Identify which cell holds the provided text, then report its [X, Y] central coordinate. 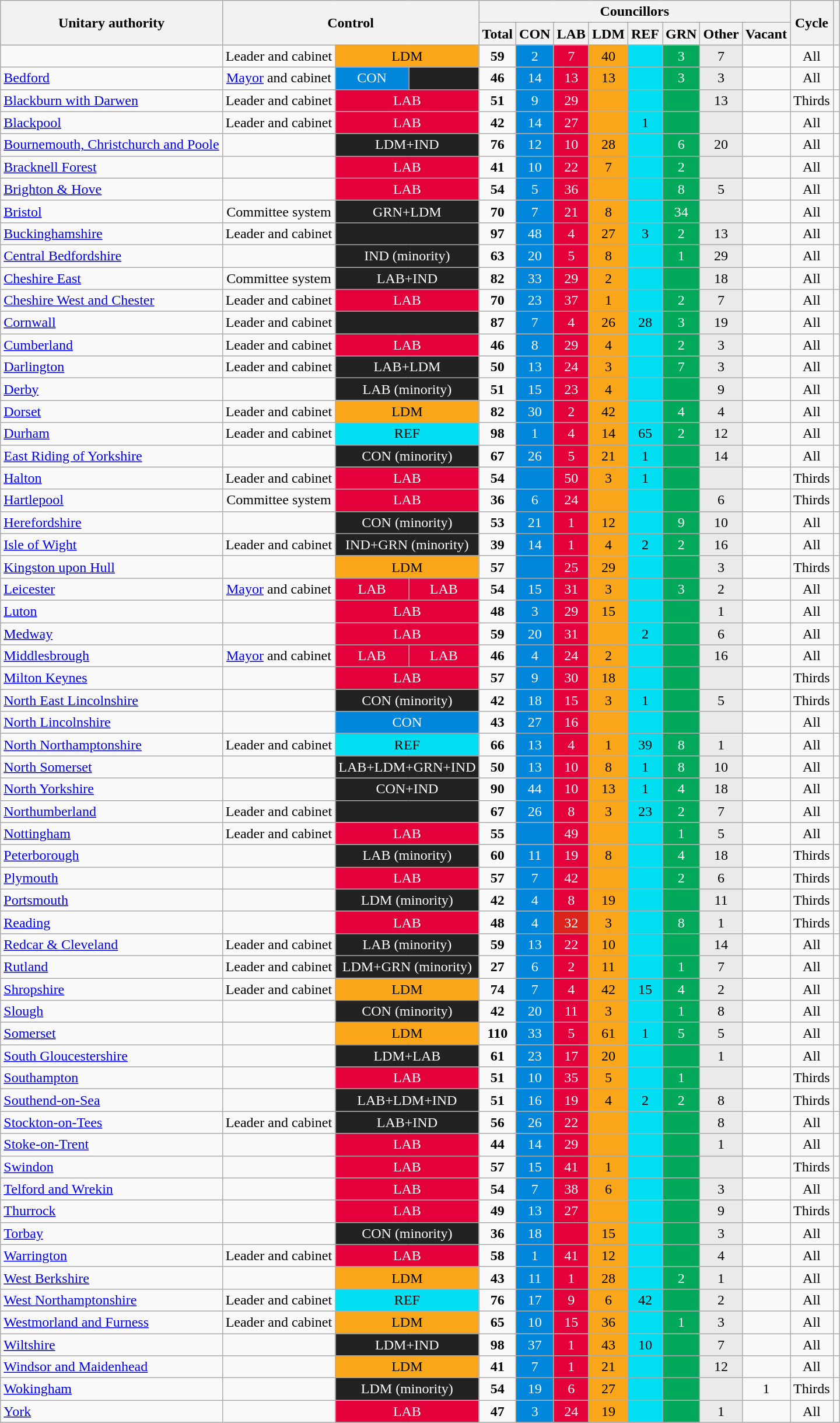
Darlington [111, 367]
South Gloucestershire [111, 1056]
38 [571, 1189]
Plymouth [111, 878]
Kingston upon Hull [111, 567]
Cheshire East [111, 278]
110 [498, 1034]
LDM+LAB [407, 1056]
Windsor and Maidenhead [111, 1367]
North Somerset [111, 767]
Rutland [111, 967]
North Yorkshire [111, 789]
Peterborough [111, 856]
Shropshire [111, 989]
North East Lincolnshire [111, 700]
Buckinghamshire [111, 233]
Other [721, 34]
Wokingham [111, 1389]
Blackpool [111, 123]
Leicester [111, 589]
Unitary authority [111, 23]
North Northamptonshire [111, 745]
90 [498, 789]
40 [608, 56]
York [111, 1411]
Southend-on-Sea [111, 1100]
Dorset [111, 411]
Telford and Wrekin [111, 1189]
32 [571, 922]
97 [498, 233]
Cheshire West and Chester [111, 301]
LAB+LDM+GRN+IND [407, 767]
Central Bedfordshire [111, 256]
63 [498, 256]
Isle of Wight [111, 545]
Derby [111, 389]
LDM+GRN (minority) [407, 967]
Northumberland [111, 811]
Bournemouth, Christchurch and Poole [111, 145]
IND+GRN (minority) [407, 545]
LAB+LDM+IND [407, 1100]
Halton [111, 478]
IND (minority) [407, 256]
87 [498, 323]
47 [498, 1411]
Southampton [111, 1078]
60 [498, 856]
Westmorland and Furness [111, 1322]
58 [498, 1255]
34 [681, 211]
66 [498, 745]
Luton [111, 611]
Medway [111, 633]
Cornwall [111, 323]
GRN [681, 34]
Wiltshire [111, 1344]
Bristol [111, 211]
West Berkshire [111, 1278]
Nottingham [111, 833]
Torbay [111, 1233]
GRN+LDM [407, 211]
56 [498, 1122]
Brighton & Hove [111, 189]
Reading [111, 922]
CON+IND [407, 789]
53 [498, 522]
Thurrock [111, 1211]
Portsmouth [111, 900]
Somerset [111, 1034]
Blackburn with Darwen [111, 100]
East Riding of Yorkshire [111, 456]
55 [498, 833]
Cumberland [111, 345]
Hartlepool [111, 500]
Milton Keynes [111, 678]
Control [351, 23]
Bedford [111, 78]
Durham [111, 434]
Herefordshire [111, 522]
West Northamptonshire [111, 1300]
Warrington [111, 1255]
Swindon [111, 1167]
Middlesbrough [111, 656]
Total [498, 34]
Vacant [766, 34]
Councillors [635, 12]
Stockton-on-Tees [111, 1122]
25 [571, 567]
Stoke-on-Trent [111, 1145]
Bracknell Forest [111, 167]
LAB+LDM [407, 367]
North Lincolnshire [111, 723]
74 [498, 989]
35 [571, 1078]
Cycle [811, 23]
Slough [111, 1012]
Redcar & Cleveland [111, 944]
